Determine the (x, y) coordinate at the center of the cell enclosing the given text.  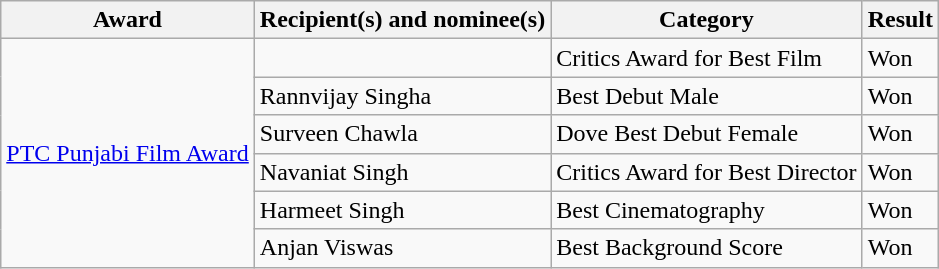
Harmeet Singh (402, 210)
Critics Award for Best Director (706, 172)
Best Debut Male (706, 96)
Category (706, 20)
PTC Punjabi Film Award (128, 153)
Navaniat Singh (402, 172)
Critics Award for Best Film (706, 58)
Award (128, 20)
Result (900, 20)
Rannvijay Singha (402, 96)
Dove Best Debut Female (706, 134)
Surveen Chawla (402, 134)
Anjan Viswas (402, 248)
Best Cinematography (706, 210)
Best Background Score (706, 248)
Recipient(s) and nominee(s) (402, 20)
